From the cell containing the given text, extract its center point as [X, Y] coordinate. 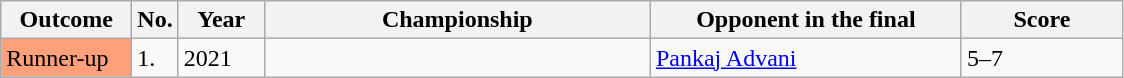
No. [155, 20]
Runner-up [66, 58]
Opponent in the final [806, 20]
Outcome [66, 20]
Score [1042, 20]
5–7 [1042, 58]
Championship [457, 20]
Year [221, 20]
Pankaj Advani [806, 58]
1. [155, 58]
2021 [221, 58]
